Detect which cell encompasses the target text, then output its (x, y) center coordinate. 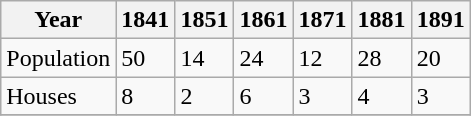
1861 (264, 20)
20 (440, 58)
Year (58, 20)
1891 (440, 20)
2 (204, 96)
Houses (58, 96)
Population (58, 58)
24 (264, 58)
28 (382, 58)
1851 (204, 20)
14 (204, 58)
6 (264, 96)
1841 (146, 20)
4 (382, 96)
12 (322, 58)
8 (146, 96)
1881 (382, 20)
1871 (322, 20)
50 (146, 58)
